Pinpoint the cell where the given text exists, returning its [X, Y] midpoint coordinate. 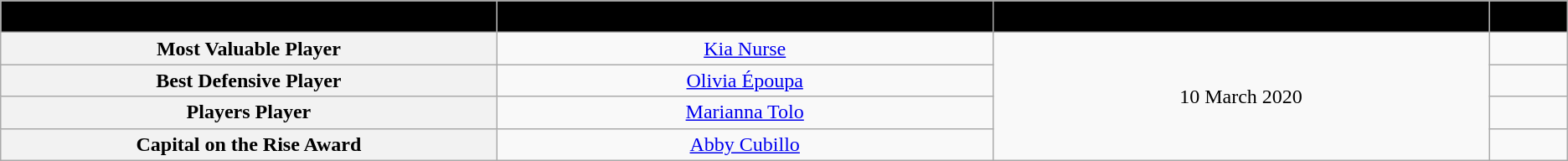
Most Valuable Player [249, 49]
Abby Cubillo [745, 144]
Best Defensive Player [249, 80]
Olivia Époupa [745, 80]
Recipient [745, 17]
Players Player [249, 112]
Ref. [1529, 17]
Kia Nurse [745, 49]
Date [1240, 17]
Capital on the Rise Award [249, 144]
Marianna Tolo [745, 112]
Award [249, 17]
10 March 2020 [1240, 96]
